From the cell containing the given text, extract its center point as (x, y) coordinate. 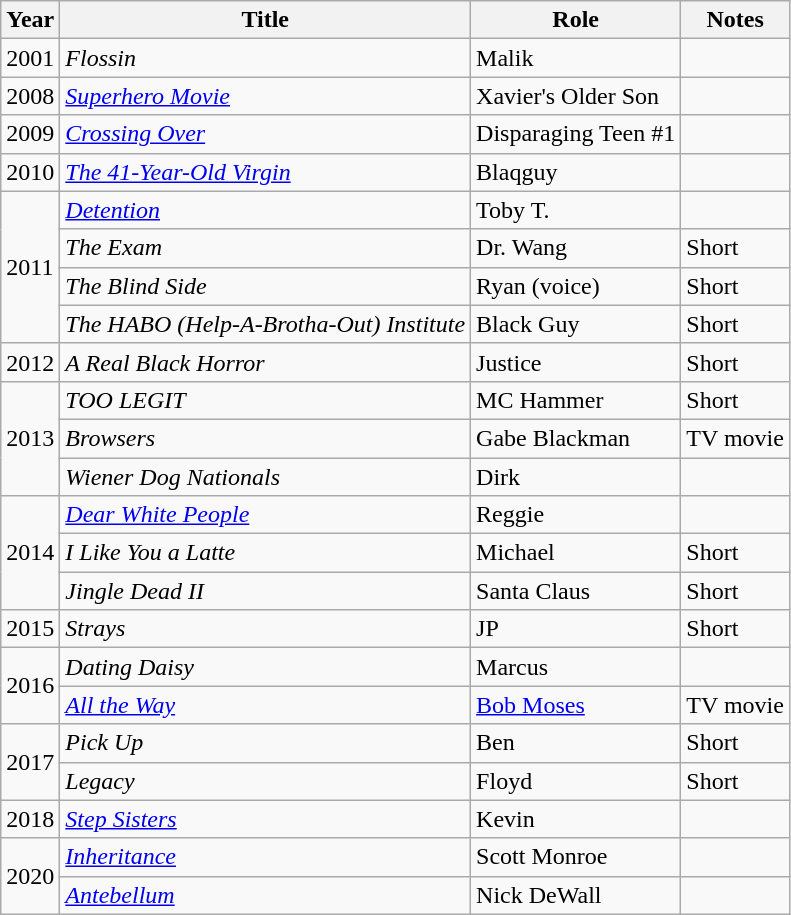
A Real Black Horror (266, 362)
2011 (30, 267)
2014 (30, 553)
The 41-Year-Old Virgin (266, 172)
The HABO (Help-A-Brotha-Out) Institute (266, 324)
Crossing Over (266, 134)
Dirk (576, 477)
2009 (30, 134)
2015 (30, 629)
2020 (30, 876)
Scott Monroe (576, 857)
Jingle Dead II (266, 591)
2012 (30, 362)
I Like You a Latte (266, 553)
Disparaging Teen #1 (576, 134)
Flossin (266, 58)
Strays (266, 629)
Notes (736, 20)
2016 (30, 686)
Black Guy (576, 324)
Detention (266, 210)
Browsers (266, 438)
Malik (576, 58)
Toby T. (576, 210)
Title (266, 20)
Michael (576, 553)
Superhero Movie (266, 96)
Nick DeWall (576, 895)
Santa Claus (576, 591)
Legacy (266, 781)
Blaqguy (576, 172)
TOO LEGIT (266, 400)
Pick Up (266, 743)
Gabe Blackman (576, 438)
2001 (30, 58)
Year (30, 20)
All the Way (266, 705)
Ben (576, 743)
The Blind Side (266, 286)
Xavier's Older Son (576, 96)
MC Hammer (576, 400)
Floyd (576, 781)
The Exam (266, 248)
2017 (30, 762)
Dating Daisy (266, 667)
Wiener Dog Nationals (266, 477)
Inheritance (266, 857)
Bob Moses (576, 705)
Kevin (576, 819)
Step Sisters (266, 819)
Justice (576, 362)
Role (576, 20)
Marcus (576, 667)
2013 (30, 438)
Dear White People (266, 515)
JP (576, 629)
Dr. Wang (576, 248)
2008 (30, 96)
Reggie (576, 515)
2010 (30, 172)
Antebellum (266, 895)
Ryan (voice) (576, 286)
2018 (30, 819)
